Return [X, Y] of the center of cell containing provided text 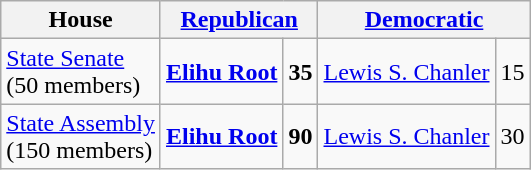
35 [300, 72]
State Assembly (150 members) [81, 136]
15 [512, 72]
Republican [239, 20]
Democratic [424, 20]
90 [300, 136]
30 [512, 136]
House [81, 20]
State Senate (50 members) [81, 72]
